Detect which cell encompasses the target text, then output its (X, Y) center coordinate. 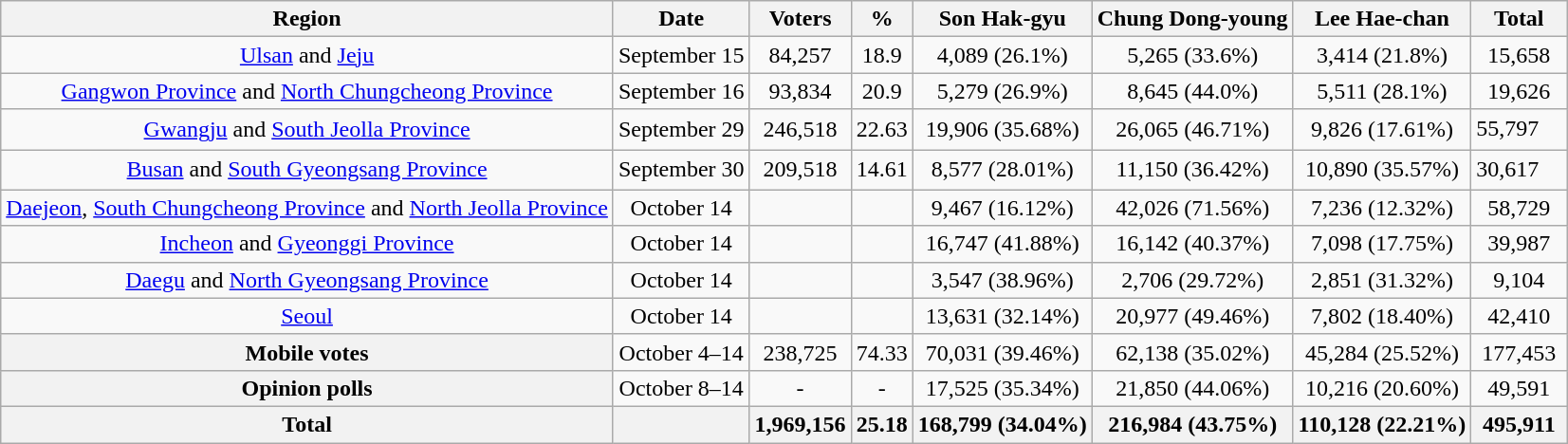
3,547 (38.96%) (1002, 280)
13,631 (32.14%) (1002, 316)
20,977 (49.46%) (1192, 316)
% (882, 19)
25.18 (882, 424)
74.33 (882, 352)
5,265 (33.6%) (1192, 55)
Region (307, 19)
209,518 (801, 171)
42,026 (71.56%) (1192, 208)
16,142 (40.37%) (1192, 244)
2,706 (29.72%) (1192, 280)
8,577 (28.01%) (1002, 171)
19,906 (35.68%) (1002, 129)
58,729 (1520, 208)
22.63 (882, 129)
Chung Dong-young (1192, 19)
7,236 (12.32%) (1382, 208)
19,626 (1520, 91)
Incheon and Gyeonggi Province (307, 244)
Date (681, 19)
September 30 (681, 171)
21,850 (44.06%) (1192, 388)
2,851 (31.32%) (1382, 280)
16,747 (41.88%) (1002, 244)
10,890 (35.57%) (1382, 171)
Seoul (307, 316)
Voters (801, 19)
49,591 (1520, 388)
110,128 (22.21%) (1382, 424)
Daejeon, South Chungcheong Province and North Jeolla Province (307, 208)
45,284 (25.52%) (1382, 352)
September 15 (681, 55)
62,138 (35.02%) (1192, 352)
September 29 (681, 129)
26,065 (46.71%) (1192, 129)
Opinion polls (307, 388)
14.61 (882, 171)
4,089 (26.1%) (1002, 55)
238,725 (801, 352)
7,098 (17.75%) (1382, 244)
246,518 (801, 129)
9,826 (17.61%) (1382, 129)
Lee Hae-chan (1382, 19)
84,257 (801, 55)
8,645 (44.0%) (1192, 91)
Daegu and North Gyeongsang Province (307, 280)
7,802 (18.40%) (1382, 316)
1,969,156 (801, 424)
Busan and South Gyeongsang Province (307, 171)
93,834 (801, 91)
55,797 (1520, 129)
Mobile votes (307, 352)
15,658 (1520, 55)
10,216 (20.60%) (1382, 388)
September 16 (681, 91)
9,104 (1520, 280)
3,414 (21.8%) (1382, 55)
9,467 (16.12%) (1002, 208)
17,525 (35.34%) (1002, 388)
Ulsan and Jeju (307, 55)
18.9 (882, 55)
168,799 (34.04%) (1002, 424)
30,617 (1520, 171)
216,984 (43.75%) (1192, 424)
11,150 (36.42%) (1192, 171)
October 8–14 (681, 388)
5,279 (26.9%) (1002, 91)
Son Hak-gyu (1002, 19)
Gwangju and South Jeolla Province (307, 129)
20.9 (882, 91)
495,911 (1520, 424)
70,031 (39.46%) (1002, 352)
Gangwon Province and North Chungcheong Province (307, 91)
October 4–14 (681, 352)
5,511 (28.1%) (1382, 91)
39,987 (1520, 244)
177,453 (1520, 352)
42,410 (1520, 316)
